Extract the [x, y] coordinate from the center of the cell holding the provided text.  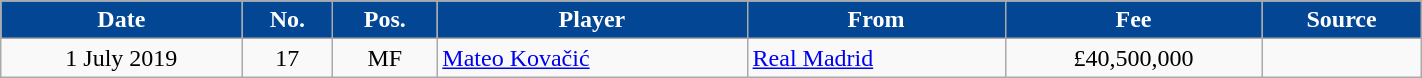
Player [592, 20]
MF [385, 58]
Pos. [385, 20]
No. [288, 20]
Real Madrid [876, 58]
Mateo Kovačić [592, 58]
£40,500,000 [1134, 58]
Source [1342, 20]
Date [122, 20]
1 July 2019 [122, 58]
17 [288, 58]
Fee [1134, 20]
From [876, 20]
